Pinpoint the cell where the given text exists, returning its (X, Y) midpoint coordinate. 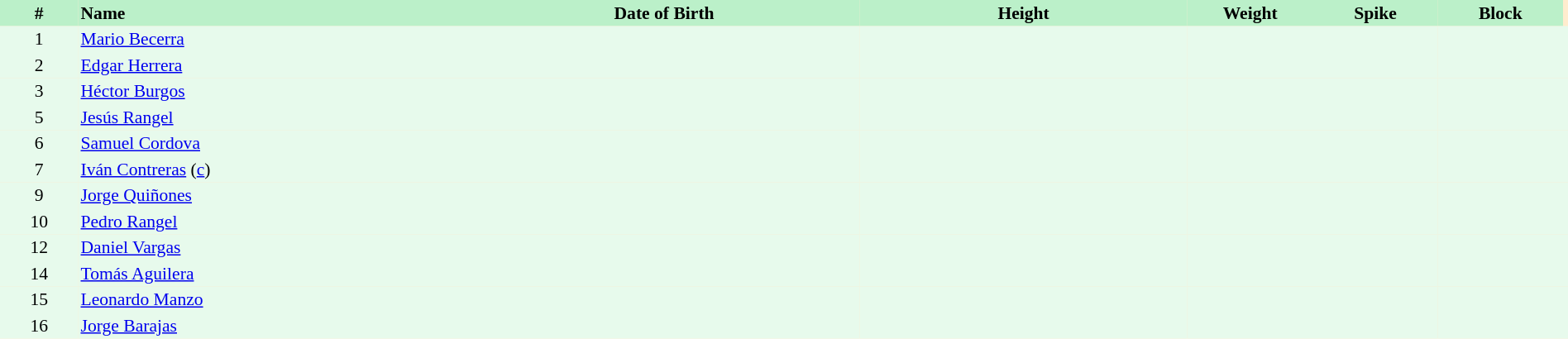
Leonardo Manzo (273, 299)
# (39, 13)
Date of Birth (664, 13)
Jorge Quiñones (273, 195)
Daniel Vargas (273, 248)
12 (39, 248)
Samuel Cordova (273, 144)
Pedro Rangel (273, 222)
Weight (1250, 13)
Tomás Aguilera (273, 274)
10 (39, 222)
1 (39, 40)
16 (39, 326)
6 (39, 144)
Jesús Rangel (273, 117)
7 (39, 169)
9 (39, 195)
Height (1024, 13)
2 (39, 65)
3 (39, 91)
Héctor Burgos (273, 91)
5 (39, 117)
Jorge Barajas (273, 326)
15 (39, 299)
Spike (1374, 13)
Block (1500, 13)
Edgar Herrera (273, 65)
Mario Becerra (273, 40)
Name (273, 13)
Iván Contreras (c) (273, 169)
14 (39, 274)
